Identify which cell holds the provided text, then report its (x, y) central coordinate. 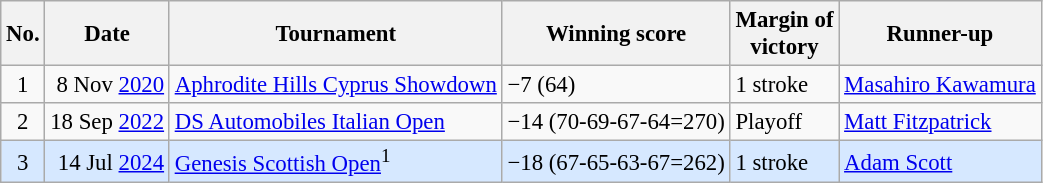
Matt Fitzpatrick (940, 122)
−7 (64) (616, 85)
Adam Scott (940, 162)
Runner-up (940, 34)
8 Nov 2020 (107, 85)
14 Jul 2024 (107, 162)
18 Sep 2022 (107, 122)
No. (23, 34)
Playoff (784, 122)
DS Automobiles Italian Open (336, 122)
−18 (67-65-63-67=262) (616, 162)
Date (107, 34)
Winning score (616, 34)
Masahiro Kawamura (940, 85)
Genesis Scottish Open1 (336, 162)
2 (23, 122)
1 (23, 85)
Tournament (336, 34)
Margin ofvictory (784, 34)
Aphrodite Hills Cyprus Showdown (336, 85)
3 (23, 162)
−14 (70-69-67-64=270) (616, 122)
